Scan for the cell matching the given text and deliver its [x, y] coordinate at center. 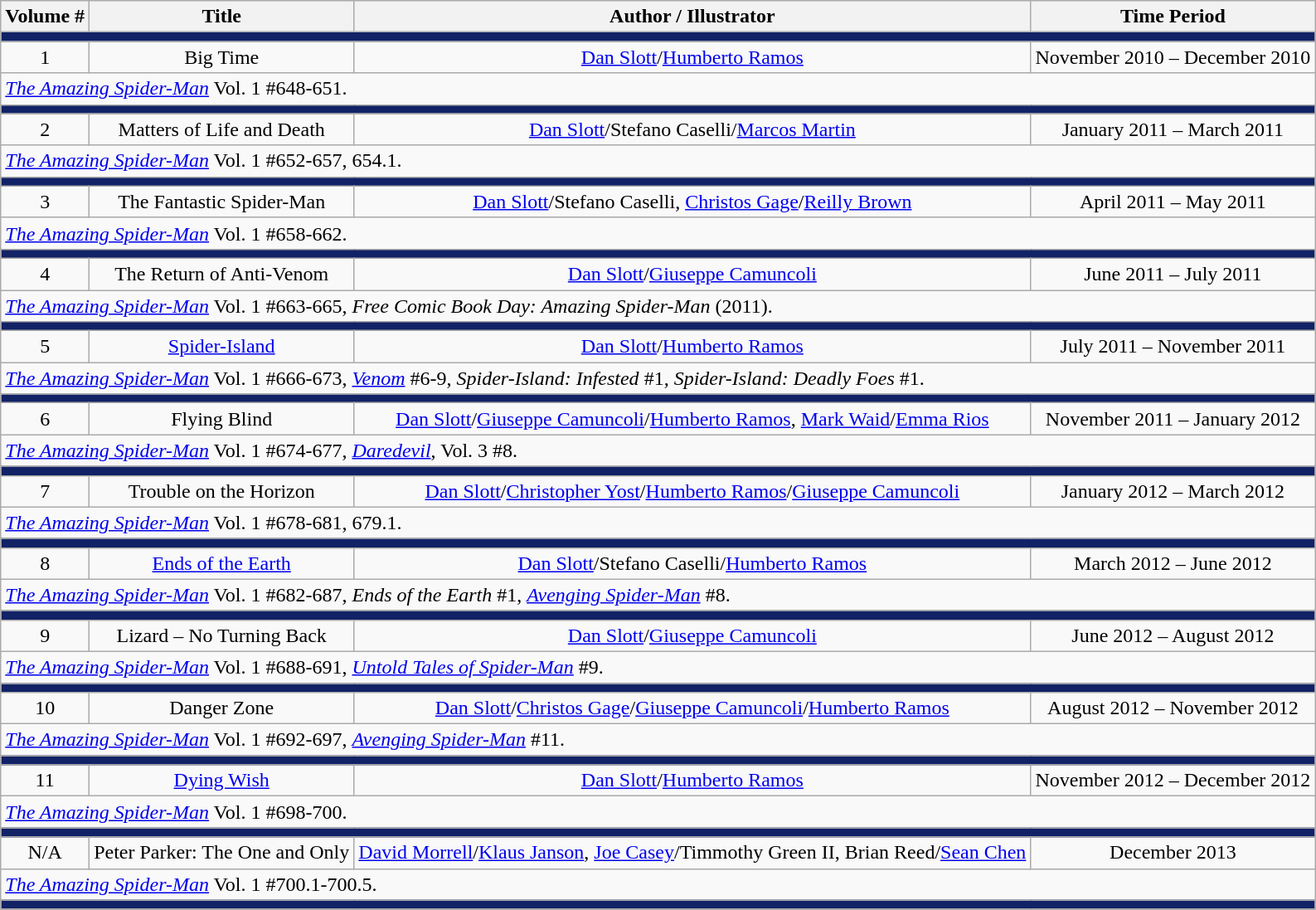
5 [45, 347]
Dan Slott/Christopher Yost/Humberto Ramos/Giuseppe Camuncoli [692, 491]
The Amazing Spider-Man Vol. 1 #682-687, Ends of the Earth #1, Avenging Spider-Man #8. [658, 595]
6 [45, 419]
January 2012 – March 2012 [1173, 491]
David Morrell/Klaus Janson, Joe Casey/Timmothy Green II, Brian Reed/Sean Chen [692, 853]
The Amazing Spider-Man Vol. 1 #648-651. [658, 89]
Time Period [1173, 17]
The Amazing Spider-Man Vol. 1 #698-700. [658, 812]
The Amazing Spider-Man Vol. 1 #692-697, Avenging Spider-Man #11. [658, 740]
9 [45, 635]
The Amazing Spider-Man Vol. 1 #674-677, Daredevil, Vol. 3 #8. [658, 450]
Dan Slott/Christos Gage/Giuseppe Camuncoli/Humberto Ramos [692, 708]
2 [45, 129]
Title [222, 17]
August 2012 – November 2012 [1173, 708]
Dying Wish [222, 781]
June 2012 – August 2012 [1173, 635]
10 [45, 708]
April 2011 – May 2011 [1173, 202]
The Return of Anti-Venom [222, 274]
7 [45, 491]
Danger Zone [222, 708]
Ends of the Earth [222, 563]
3 [45, 202]
Flying Blind [222, 419]
8 [45, 563]
Big Time [222, 57]
November 2010 – December 2010 [1173, 57]
Matters of Life and Death [222, 129]
The Amazing Spider-Man Vol. 1 #688-691, Untold Tales of Spider-Man #9. [658, 667]
The Amazing Spider-Man Vol. 1 #700.1-700.5. [658, 884]
Volume # [45, 17]
Author / Illustrator [692, 17]
Dan Slott/Stefano Caselli/Marcos Martin [692, 129]
Dan Slott/Stefano Caselli, Christos Gage/Reilly Brown [692, 202]
4 [45, 274]
The Amazing Spider-Man Vol. 1 #678-681, 679.1. [658, 523]
The Fantastic Spider-Man [222, 202]
Trouble on the Horizon [222, 491]
November 2011 – January 2012 [1173, 419]
The Amazing Spider-Man Vol. 1 #663-665, Free Comic Book Day: Amazing Spider-Man (2011). [658, 306]
July 2011 – November 2011 [1173, 347]
June 2011 – July 2011 [1173, 274]
December 2013 [1173, 853]
N/A [45, 853]
The Amazing Spider-Man Vol. 1 #652-657, 654.1. [658, 161]
Spider-Island [222, 347]
Dan Slott/Giuseppe Camuncoli/Humberto Ramos, Mark Waid/Emma Rios [692, 419]
The Amazing Spider-Man Vol. 1 #666-673, Venom #6-9, Spider-Island: Infested #1, Spider-Island: Deadly Foes #1. [658, 378]
The Amazing Spider-Man Vol. 1 #658-662. [658, 233]
Peter Parker: The One and Only [222, 853]
1 [45, 57]
11 [45, 781]
January 2011 – March 2011 [1173, 129]
November 2012 – December 2012 [1173, 781]
Dan Slott/Stefano Caselli/Humberto Ramos [692, 563]
March 2012 – June 2012 [1173, 563]
Lizard – No Turning Back [222, 635]
